For the text-containing cell, return its midpoint in (X, Y) coordinate format. 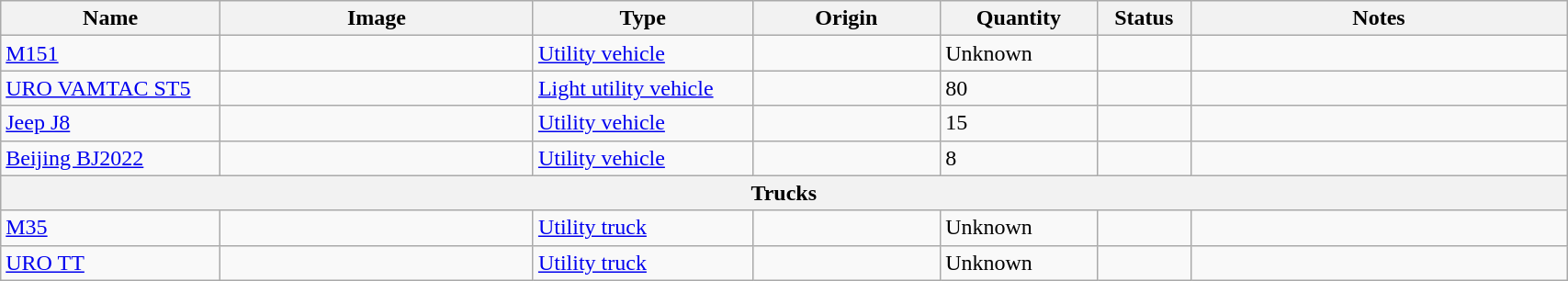
Notes (1378, 18)
8 (1019, 158)
Image (377, 18)
URO TT (110, 263)
Origin (847, 18)
URO VAMTAC ST5 (110, 88)
80 (1019, 88)
15 (1019, 123)
Status (1144, 18)
Type (643, 18)
Light utility vehicle (643, 88)
Quantity (1019, 18)
Beijing BJ2022 (110, 158)
Jeep J8 (110, 123)
Trucks (784, 193)
M35 (110, 228)
M151 (110, 53)
Name (110, 18)
